Extract the [X, Y] coordinate from the center of the cell holding the provided text.  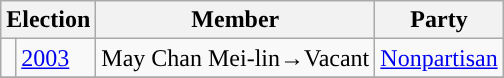
Nonpartisan [439, 58]
Party [439, 20]
Member [236, 20]
Election [48, 20]
2003 [56, 58]
May Chan Mei-lin→Vacant [236, 58]
